For the text-containing cell, return its midpoint in [X, Y] coordinate format. 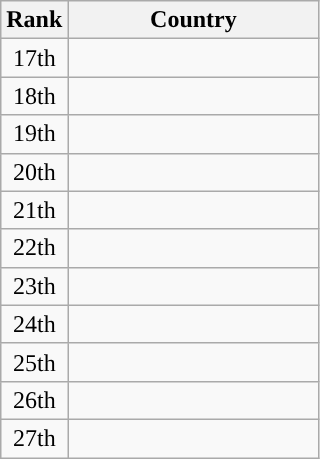
22th [34, 248]
24th [34, 324]
18th [34, 96]
27th [34, 438]
20th [34, 172]
26th [34, 400]
Country [194, 20]
19th [34, 134]
25th [34, 362]
21th [34, 210]
Rank [34, 20]
17th [34, 58]
23th [34, 286]
